Return (X, Y) of the center of cell containing provided text 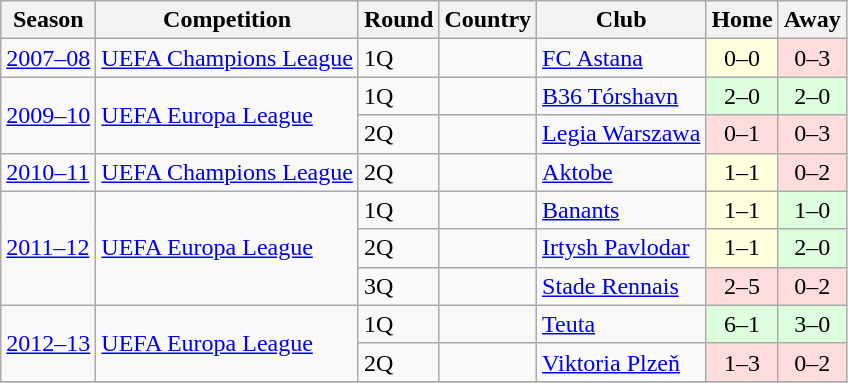
Competition (228, 20)
Stade Rennais (622, 286)
0–1 (742, 134)
1–3 (742, 362)
3Q (398, 286)
Banants (622, 210)
2010–11 (48, 172)
Season (48, 20)
2012–13 (48, 343)
Club (622, 20)
Viktoria Plzeň (622, 362)
Teuta (622, 324)
6–1 (742, 324)
Irtysh Pavlodar (622, 248)
Round (398, 20)
Away (812, 20)
2009–10 (48, 115)
1–0 (812, 210)
Legia Warszawa (622, 134)
Aktobe (622, 172)
2–5 (742, 286)
3–0 (812, 324)
Home (742, 20)
2011–12 (48, 248)
Country (488, 20)
B36 Tórshavn (622, 96)
0–0 (742, 58)
2007–08 (48, 58)
FC Astana (622, 58)
